Search for the cell housing the specified text and yield its [X, Y] center coordinate. 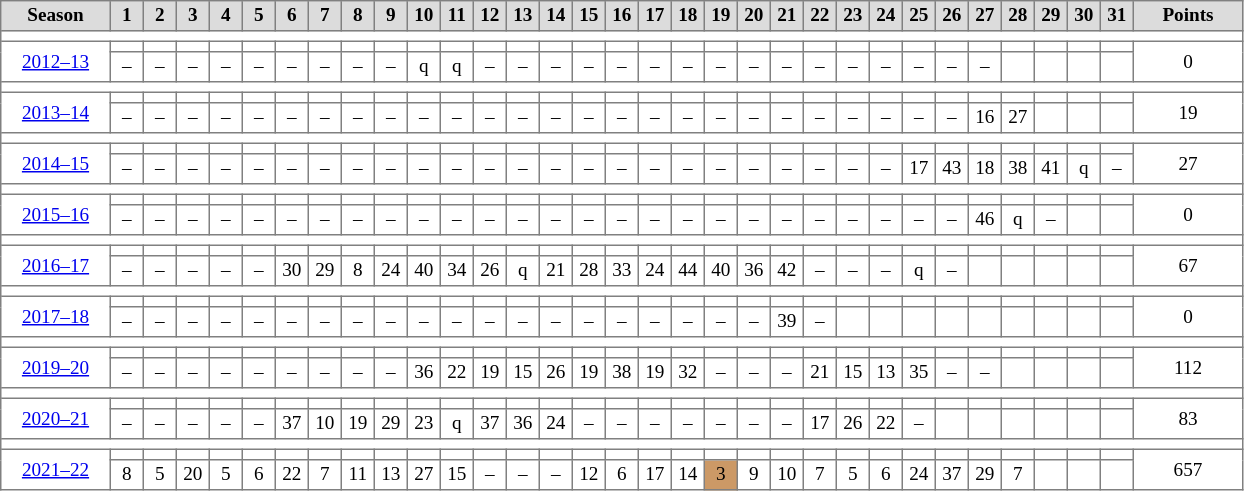
2017–18 [56, 316]
43 [952, 169]
39 [786, 322]
4 [226, 16]
2019–20 [56, 367]
2013–14 [56, 112]
46 [984, 220]
32 [688, 373]
2 [160, 16]
42 [786, 271]
Points [1188, 16]
2016–17 [56, 265]
Season [56, 16]
2014–15 [56, 163]
41 [1050, 169]
44 [688, 271]
2021–22 [56, 469]
2012–13 [56, 61]
1 [126, 16]
25 [918, 16]
33 [622, 271]
34 [456, 271]
2020–21 [56, 418]
112 [1188, 367]
83 [1188, 418]
31 [1116, 16]
657 [1188, 469]
2015–16 [56, 214]
35 [918, 373]
67 [1188, 265]
